Return [X, Y] of the center of cell containing provided text 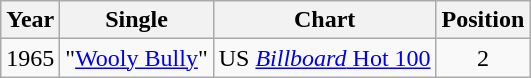
2 [483, 58]
1965 [30, 58]
Year [30, 20]
Chart [324, 20]
Single [136, 20]
Position [483, 20]
US Billboard Hot 100 [324, 58]
"Wooly Bully" [136, 58]
